Search for the cell housing the specified text and yield its (X, Y) center coordinate. 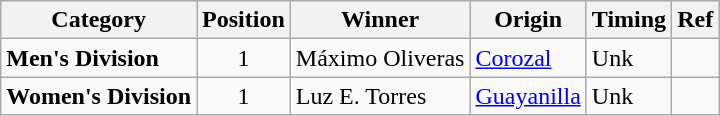
Winner (380, 20)
Máximo Oliveras (380, 58)
Category (99, 20)
Luz E. Torres (380, 96)
Corozal (528, 58)
Women's Division (99, 96)
Position (244, 20)
Timing (628, 20)
Ref (696, 20)
Origin (528, 20)
Guayanilla (528, 96)
Men's Division (99, 58)
